Capture the cell that displays the provided text and extract its (x, y) central coordinate. 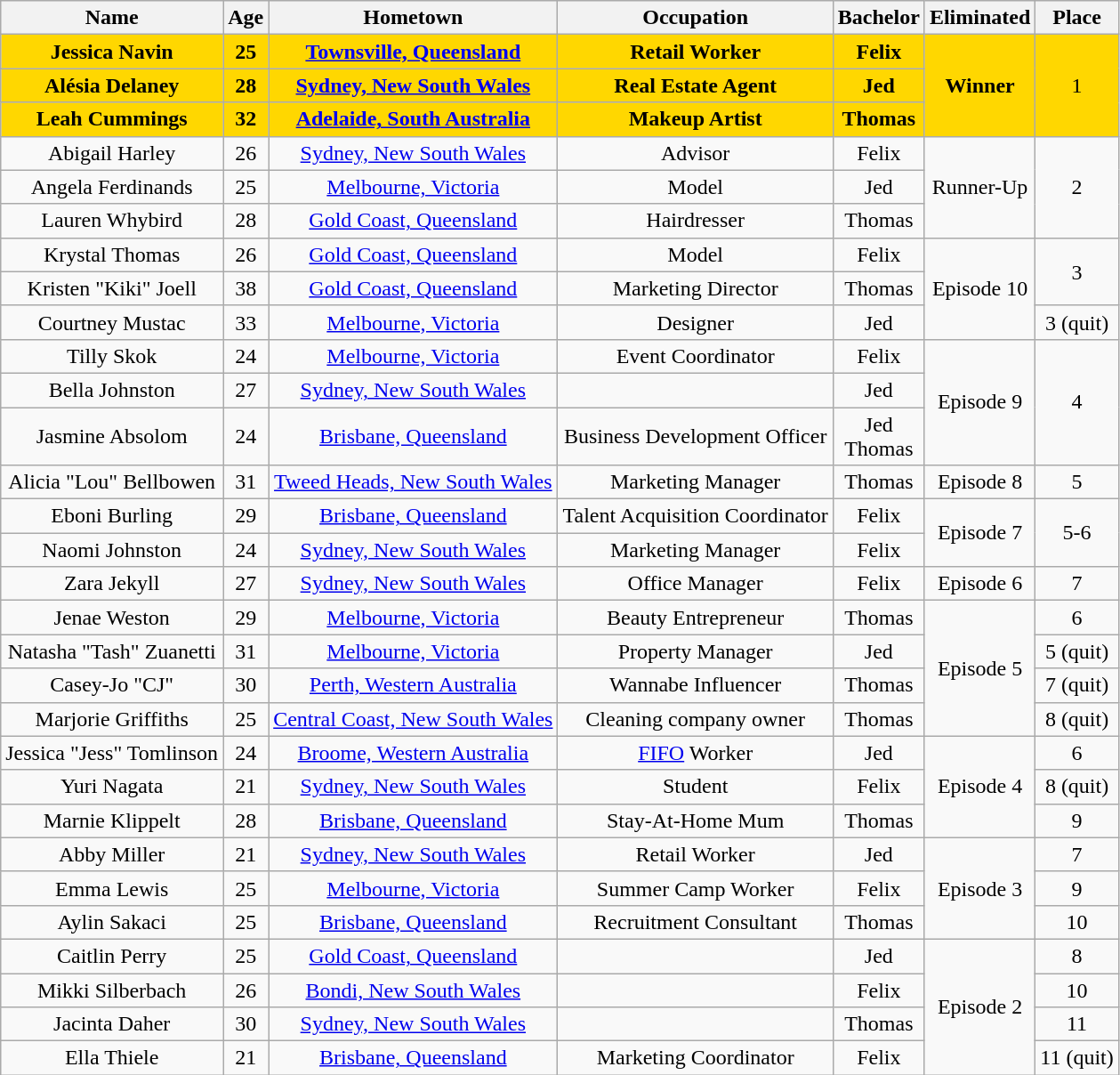
Cleaning company owner (696, 719)
Natasha "Tash" Zuanetti (112, 651)
Jenae Weston (112, 618)
Marketing Coordinator (696, 1058)
Advisor (696, 153)
Leah Cummings (112, 119)
Summer Camp Worker (696, 888)
Marjorie Griffiths (112, 719)
Naomi Johnston (112, 550)
Yuri Nagata (112, 787)
Bachelor (879, 18)
33 (246, 322)
Episode 8 (979, 482)
Bondi, New South Wales (413, 990)
Designer (696, 322)
Age (246, 18)
Caitlin Perry (112, 956)
Episode 3 (979, 888)
Lauren Whybird (112, 221)
Casey-Jo "CJ" (112, 685)
Name (112, 18)
5 (quit) (1076, 651)
Adelaide, South Australia (413, 119)
Episode 10 (979, 288)
1 (1076, 85)
Emma Lewis (112, 888)
Marnie Klippelt (112, 820)
Mikki Silberbach (112, 990)
Episode 7 (979, 533)
Zara Jekyll (112, 584)
3 (quit) (1076, 322)
Hometown (413, 18)
Broome, Western Australia (413, 753)
Courtney Mustac (112, 322)
Episode 6 (979, 584)
FIFO Worker (696, 753)
Recruitment Consultant (696, 922)
Stay-At-Home Mum (696, 820)
Office Manager (696, 584)
Central Coast, New South Wales (413, 719)
4 (1076, 402)
Event Coordinator (696, 356)
Runner-Up (979, 187)
Tweed Heads, New South Wales (413, 482)
Jacinta Daher (112, 1024)
Alicia "Lou" Bellbowen (112, 482)
Episode 2 (979, 1006)
11 (quit) (1076, 1058)
Kristen "Kiki" Joell (112, 288)
Property Manager (696, 651)
Alésia Delaney (112, 85)
Student (696, 787)
Beauty Entrepreneur (696, 618)
3 (1076, 271)
2 (1076, 187)
Tilly Skok (112, 356)
Ella Thiele (112, 1058)
Eliminated (979, 18)
Jessica "Jess" Tomlinson (112, 753)
Jessica Navin (112, 52)
Occupation (696, 18)
Makeup Artist (696, 119)
Business Development Officer (696, 436)
Aylin Sakaci (112, 922)
Marketing Director (696, 288)
Townsville, Queensland (413, 52)
Episode 9 (979, 402)
Bella Johnston (112, 390)
Hairdresser (696, 221)
Abby Miller (112, 854)
Eboni Burling (112, 516)
Episode 5 (979, 668)
Jasmine Absolom (112, 436)
5-6 (1076, 533)
32 (246, 119)
7 (quit) (1076, 685)
8 (1076, 956)
38 (246, 288)
Winner (979, 85)
5 (1076, 482)
Jed Thomas (879, 436)
Real Estate Agent (696, 85)
Place (1076, 18)
Abigail Harley (112, 153)
11 (1076, 1024)
Krystal Thomas (112, 255)
Angela Ferdinands (112, 187)
Wannabe Influencer (696, 685)
Talent Acquisition Coordinator (696, 516)
Perth, Western Australia (413, 685)
Episode 4 (979, 787)
